Determine the [X, Y] coordinate at the center of the cell enclosing the given text.  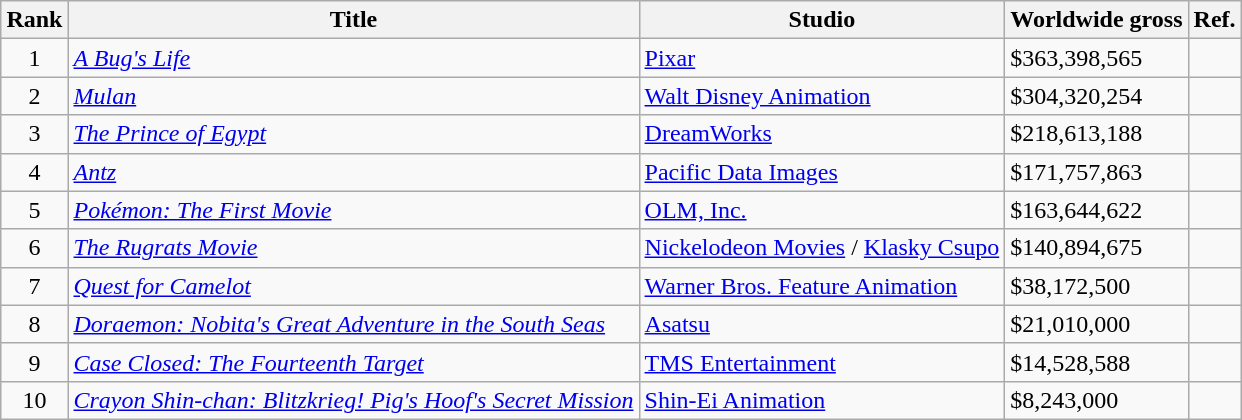
Warner Bros. Feature Animation [822, 286]
$363,398,565 [1096, 58]
Mulan [354, 96]
Title [354, 20]
$304,320,254 [1096, 96]
Ref. [1214, 20]
$140,894,675 [1096, 248]
$163,644,622 [1096, 210]
$38,172,500 [1096, 286]
8 [34, 324]
Quest for Camelot [354, 286]
$8,243,000 [1096, 400]
6 [34, 248]
TMS Entertainment [822, 362]
2 [34, 96]
$14,528,588 [1096, 362]
3 [34, 134]
9 [34, 362]
Doraemon: Nobita's Great Adventure in the South Seas [354, 324]
OLM, Inc. [822, 210]
7 [34, 286]
$218,613,188 [1096, 134]
Studio [822, 20]
Pacific Data Images [822, 172]
A Bug's Life [354, 58]
Pokémon: The First Movie [354, 210]
DreamWorks [822, 134]
Worldwide gross [1096, 20]
The Rugrats Movie [354, 248]
Crayon Shin-chan: Blitzkrieg! Pig's Hoof's Secret Mission [354, 400]
Walt Disney Animation [822, 96]
The Prince of Egypt [354, 134]
Rank [34, 20]
Asatsu [822, 324]
Nickelodeon Movies / Klasky Csupo [822, 248]
Shin-Ei Animation [822, 400]
$171,757,863 [1096, 172]
Antz [354, 172]
Case Closed: The Fourteenth Target [354, 362]
10 [34, 400]
4 [34, 172]
1 [34, 58]
5 [34, 210]
$21,010,000 [1096, 324]
Pixar [822, 58]
